For the text-containing cell, return its midpoint in [x, y] coordinate format. 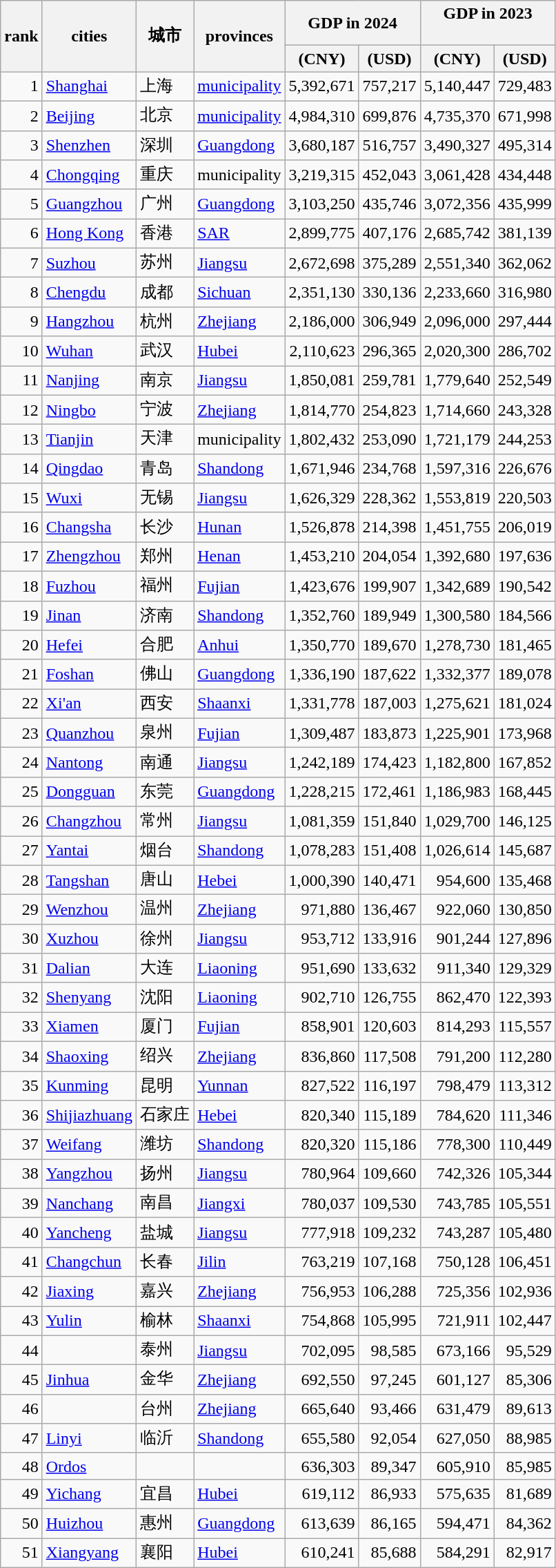
140,471 [389, 880]
136,467 [389, 910]
297,444 [524, 322]
郑州 [166, 556]
绍兴 [166, 1056]
113,312 [524, 1085]
110,449 [524, 1145]
4,735,370 [457, 116]
1,182,800 [457, 762]
259,781 [389, 381]
1,721,179 [457, 439]
Dongguan [89, 791]
725,356 [457, 1291]
Sichuan [239, 293]
1,423,676 [321, 585]
85,688 [389, 1554]
115,189 [389, 1116]
84,362 [524, 1523]
惠州 [166, 1523]
613,639 [321, 1523]
Shanghai [89, 87]
3 [21, 145]
Xiamen [89, 1027]
7 [21, 262]
181,465 [524, 645]
129,329 [524, 968]
743,785 [457, 1203]
1,275,621 [457, 704]
1,331,778 [321, 704]
1,553,819 [457, 499]
296,365 [389, 351]
729,483 [524, 87]
85,985 [524, 1466]
953,712 [321, 939]
43 [21, 1322]
1,242,189 [321, 762]
117,508 [389, 1056]
大连 [166, 968]
780,037 [321, 1203]
253,090 [389, 439]
南通 [166, 762]
619,112 [321, 1494]
22 [21, 704]
199,907 [389, 585]
34 [21, 1056]
青岛 [166, 468]
183,873 [389, 733]
36 [21, 1116]
厦门 [166, 1027]
武汉 [166, 351]
151,408 [389, 851]
1,081,359 [321, 822]
627,050 [457, 1439]
862,470 [457, 997]
133,632 [389, 968]
184,566 [524, 616]
Shenzhen [89, 145]
宁波 [166, 410]
Yunnan [239, 1085]
181,024 [524, 704]
Xiangyang [89, 1554]
135,468 [524, 880]
109,660 [389, 1174]
11 [21, 381]
Kunming [89, 1085]
778,300 [457, 1145]
苏州 [166, 262]
Dalian [89, 968]
1,671,946 [321, 468]
盐城 [166, 1233]
烟台 [166, 851]
187,622 [389, 674]
92,054 [389, 1439]
1,779,640 [457, 381]
1,626,329 [321, 499]
Ningbo [89, 410]
1,342,689 [457, 585]
234,768 [389, 468]
1,336,190 [321, 674]
Tangshan [89, 880]
Chongqing [89, 175]
20 [21, 645]
香港 [166, 233]
2,351,130 [321, 293]
434,448 [524, 175]
Qingdao [89, 468]
唐山 [166, 880]
86,165 [389, 1523]
19 [21, 616]
Jiaxing [89, 1291]
15 [21, 499]
潍坊 [166, 1145]
2 [21, 116]
452,043 [389, 175]
28 [21, 880]
858,901 [321, 1027]
2,233,660 [457, 293]
26 [21, 822]
成都 [166, 293]
昆明 [166, 1085]
8 [21, 293]
85,306 [524, 1380]
37 [21, 1145]
2,551,340 [457, 262]
Suzhou [89, 262]
西安 [166, 704]
49 [21, 1494]
93,466 [389, 1409]
673,166 [457, 1351]
145,687 [524, 851]
24 [21, 762]
115,557 [524, 1027]
17 [21, 556]
1,597,316 [457, 468]
南昌 [166, 1203]
无锡 [166, 499]
45 [21, 1380]
721,911 [457, 1322]
777,918 [321, 1233]
39 [21, 1203]
1,802,432 [321, 439]
2,899,775 [321, 233]
1,078,283 [321, 851]
922,060 [457, 910]
109,530 [389, 1203]
226,676 [524, 468]
86,933 [389, 1494]
1,714,660 [457, 410]
长春 [166, 1262]
rank [21, 36]
1,300,580 [457, 616]
107,168 [389, 1262]
Beijing [89, 116]
3,680,187 [321, 145]
189,078 [524, 674]
1 [21, 87]
105,344 [524, 1174]
911,340 [457, 968]
791,200 [457, 1056]
102,447 [524, 1322]
金华 [166, 1380]
44 [21, 1351]
4,984,310 [321, 116]
88,985 [524, 1439]
Yulin [89, 1322]
3,219,315 [321, 175]
1,278,730 [457, 645]
189,949 [389, 616]
14 [21, 468]
495,314 [524, 145]
173,968 [524, 733]
575,635 [457, 1494]
594,471 [457, 1523]
25 [21, 791]
9 [21, 322]
655,580 [321, 1439]
1,029,700 [457, 822]
167,852 [524, 762]
187,003 [389, 704]
172,461 [389, 791]
82,917 [524, 1554]
长沙 [166, 527]
5,392,671 [321, 87]
116,197 [389, 1085]
244,253 [524, 439]
18 [21, 585]
106,451 [524, 1262]
3,072,356 [457, 204]
98,585 [389, 1351]
Hong Kong [89, 233]
Jiangxi [239, 1203]
692,550 [321, 1380]
901,244 [457, 939]
12 [21, 410]
南京 [166, 381]
111,346 [524, 1116]
757,217 [389, 87]
Jinan [89, 616]
381,139 [524, 233]
1,026,614 [457, 851]
126,755 [389, 997]
1,814,770 [321, 410]
宜昌 [166, 1494]
Zhengzhou [89, 556]
763,219 [321, 1262]
Guangzhou [89, 204]
151,840 [389, 822]
Anhui [239, 645]
1,350,770 [321, 645]
Yancheng [89, 1233]
徐州 [166, 939]
516,757 [389, 145]
佛山 [166, 674]
Hunan [239, 527]
33 [21, 1027]
Yangzhou [89, 1174]
435,999 [524, 204]
上海 [166, 87]
584,291 [457, 1554]
4 [21, 175]
1,309,487 [321, 733]
2,685,742 [457, 233]
榆林 [166, 1322]
605,910 [457, 1466]
Xuzhou [89, 939]
146,125 [524, 822]
902,710 [321, 997]
27 [21, 851]
133,916 [389, 939]
Shijiazhuang [89, 1116]
109,232 [389, 1233]
631,479 [457, 1409]
Nanjing [89, 381]
泉州 [166, 733]
81,689 [524, 1494]
189,670 [389, 645]
Weifang [89, 1145]
Huizhou [89, 1523]
814,293 [457, 1027]
2,186,000 [321, 322]
温州 [166, 910]
16 [21, 527]
福州 [166, 585]
220,503 [524, 499]
112,280 [524, 1056]
29 [21, 910]
127,896 [524, 939]
1,225,901 [457, 733]
1,453,210 [321, 556]
1,392,680 [457, 556]
407,176 [389, 233]
435,746 [389, 204]
23 [21, 733]
827,522 [321, 1085]
954,600 [457, 880]
784,620 [457, 1116]
330,136 [389, 293]
Xi'an [89, 704]
97,245 [389, 1380]
130,850 [524, 910]
38 [21, 1174]
3,103,250 [321, 204]
Hangzhou [89, 322]
Yantai [89, 851]
89,347 [389, 1466]
provinces [239, 36]
SAR [239, 233]
671,998 [524, 116]
105,995 [389, 1322]
6 [21, 233]
天津 [166, 439]
35 [21, 1085]
3,490,327 [457, 145]
743,287 [457, 1233]
Wenzhou [89, 910]
636,303 [321, 1466]
Quanzhou [89, 733]
228,362 [389, 499]
756,953 [321, 1291]
2,672,698 [321, 262]
1,332,377 [457, 674]
106,288 [389, 1291]
50 [21, 1523]
13 [21, 439]
Jilin [239, 1262]
Nantong [89, 762]
1,526,878 [321, 527]
Jinhua [89, 1380]
2,020,300 [457, 351]
3,061,428 [457, 175]
东莞 [166, 791]
95,529 [524, 1351]
252,549 [524, 381]
699,876 [389, 116]
Nanchang [89, 1203]
广州 [166, 204]
扬州 [166, 1174]
10 [21, 351]
836,860 [321, 1056]
Hefei [89, 645]
襄阳 [166, 1554]
5 [21, 204]
31 [21, 968]
601,127 [457, 1380]
951,690 [321, 968]
Henan [239, 556]
51 [21, 1554]
Ordos [89, 1466]
GDP in 2024 [353, 23]
Wuhan [89, 351]
石家庄 [166, 1116]
Wuxi [89, 499]
杭州 [166, 322]
30 [21, 939]
1,352,760 [321, 616]
Foshan [89, 674]
临沂 [166, 1439]
47 [21, 1439]
1,850,081 [321, 381]
197,636 [524, 556]
泰州 [166, 1351]
375,289 [389, 262]
102,936 [524, 1291]
362,062 [524, 262]
GDP in 2023 [488, 23]
沈阳 [166, 997]
Changzhou [89, 822]
城市 [166, 36]
济南 [166, 616]
合肥 [166, 645]
742,326 [457, 1174]
Shaoxing [89, 1056]
820,320 [321, 1145]
286,702 [524, 351]
2,096,000 [457, 322]
754,868 [321, 1322]
41 [21, 1262]
105,480 [524, 1233]
Shenyang [89, 997]
610,241 [321, 1554]
Changsha [89, 527]
1,000,390 [321, 880]
820,340 [321, 1116]
243,328 [524, 410]
206,019 [524, 527]
北京 [166, 116]
21 [21, 674]
798,479 [457, 1085]
204,054 [389, 556]
665,640 [321, 1409]
89,613 [524, 1409]
Fuzhou [89, 585]
1,228,215 [321, 791]
42 [21, 1291]
750,128 [457, 1262]
嘉兴 [166, 1291]
971,880 [321, 910]
316,980 [524, 293]
Tianjin [89, 439]
重庆 [166, 175]
深圳 [166, 145]
48 [21, 1466]
40 [21, 1233]
1,451,755 [457, 527]
Chengdu [89, 293]
2,110,623 [321, 351]
702,095 [321, 1351]
168,445 [524, 791]
1,186,983 [457, 791]
780,964 [321, 1174]
46 [21, 1409]
174,423 [389, 762]
105,551 [524, 1203]
32 [21, 997]
cities [89, 36]
常州 [166, 822]
306,949 [389, 322]
Yichang [89, 1494]
5,140,447 [457, 87]
115,186 [389, 1145]
台州 [166, 1409]
120,603 [389, 1027]
Linyi [89, 1439]
190,542 [524, 585]
Changchun [89, 1262]
122,393 [524, 997]
214,398 [389, 527]
254,823 [389, 410]
